Output the [x, y] coordinate of the center of the cell containing the given text.  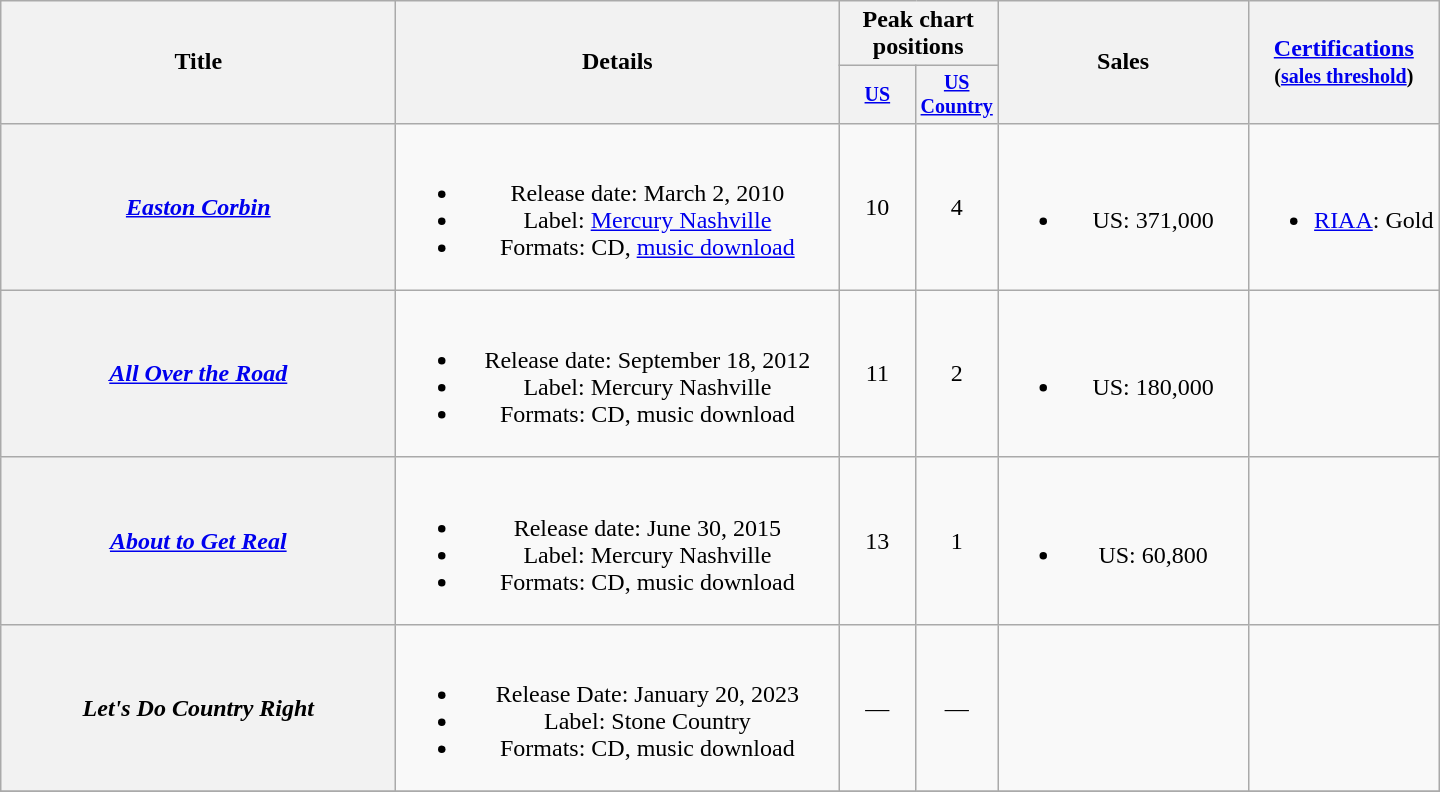
10 [878, 206]
US [878, 94]
US: 371,000 [1124, 206]
13 [878, 540]
Sales [1124, 62]
Release Date: January 20, 2023Label: Stone CountryFormats: CD, music download [618, 708]
US Country [957, 94]
US: 180,000 [1124, 374]
Title [198, 62]
11 [878, 374]
Release date: September 18, 2012Label: Mercury NashvilleFormats: CD, music download [618, 374]
US: 60,800 [1124, 540]
Details [618, 62]
All Over the Road [198, 374]
Peak chartpositions [918, 34]
Release date: June 30, 2015Label: Mercury NashvilleFormats: CD, music download [618, 540]
2 [957, 374]
Certifications(sales threshold) [1344, 62]
Let's Do Country Right [198, 708]
Release date: March 2, 2010Label: Mercury NashvilleFormats: CD, music download [618, 206]
Easton Corbin [198, 206]
About to Get Real [198, 540]
RIAA: Gold [1344, 206]
1 [957, 540]
4 [957, 206]
